Provide the (X, Y) coordinate of the cell's center where the given text is located.  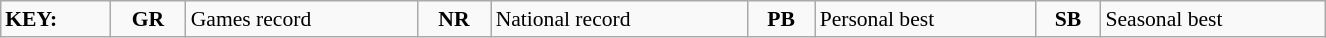
SB (1068, 19)
GR (148, 19)
KEY: (55, 19)
National record (620, 19)
Seasonal best (1212, 19)
Personal best (926, 19)
PB (782, 19)
NR (454, 19)
Games record (302, 19)
